Find where the given text appears and provide that cell's center as [X, Y] coordinate. 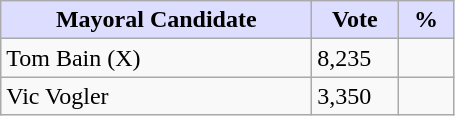
3,350 [355, 96]
% [426, 20]
Vote [355, 20]
Mayoral Candidate [156, 20]
Vic Vogler [156, 96]
8,235 [355, 58]
Tom Bain (X) [156, 58]
